Provide the [x, y] coordinate of the cell's center where the given text is located.  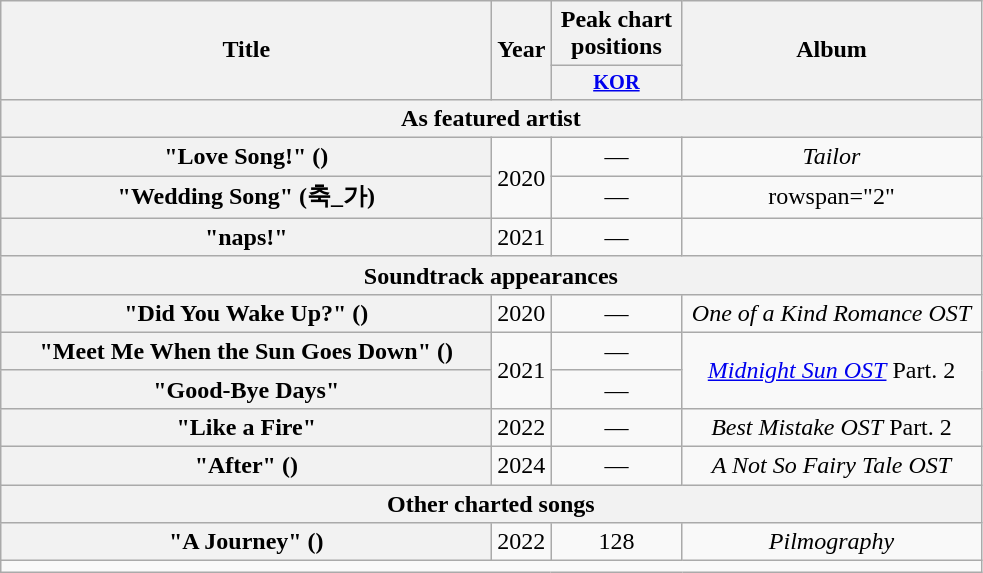
"After" () [246, 466]
"A Journey" () [246, 542]
Tailor [832, 157]
"Meet Me When the Sun Goes Down" () [246, 351]
2024 [522, 466]
rowspan="2" [832, 198]
Title [246, 50]
Year [522, 50]
Album [832, 50]
"Did You Wake Up?" () [246, 313]
Other charted songs [491, 504]
"Love Song!" () [246, 157]
As featured artist [491, 118]
One of a Kind Romance OST [832, 313]
"naps!" [246, 237]
KOR [616, 83]
Pilmography [832, 542]
Best Mistake OST Part. 2 [832, 427]
Midnight Sun OST Part. 2 [832, 370]
Peak chart positions [616, 34]
"Good-Bye Days" [246, 389]
"Like a Fire" [246, 427]
"Wedding Song" (축_가) [246, 198]
Soundtrack appearances [491, 275]
128 [616, 542]
A Not So Fairy Tale OST [832, 466]
